Determine the (x, y) coordinate at the center of the cell enclosing the given text.  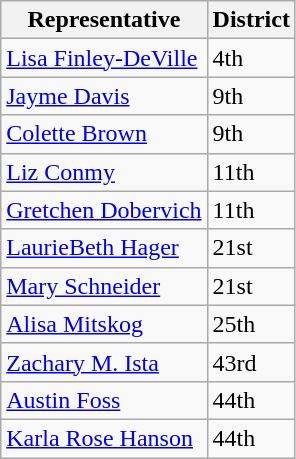
Karla Rose Hanson (104, 438)
District (251, 20)
4th (251, 58)
Liz Conmy (104, 172)
Colette Brown (104, 134)
Austin Foss (104, 400)
25th (251, 324)
43rd (251, 362)
Lisa Finley-DeVille (104, 58)
Representative (104, 20)
Jayme Davis (104, 96)
LaurieBeth Hager (104, 248)
Zachary M. Ista (104, 362)
Gretchen Dobervich (104, 210)
Alisa Mitskog (104, 324)
Mary Schneider (104, 286)
